Capture the cell that displays the provided text and extract its (x, y) central coordinate. 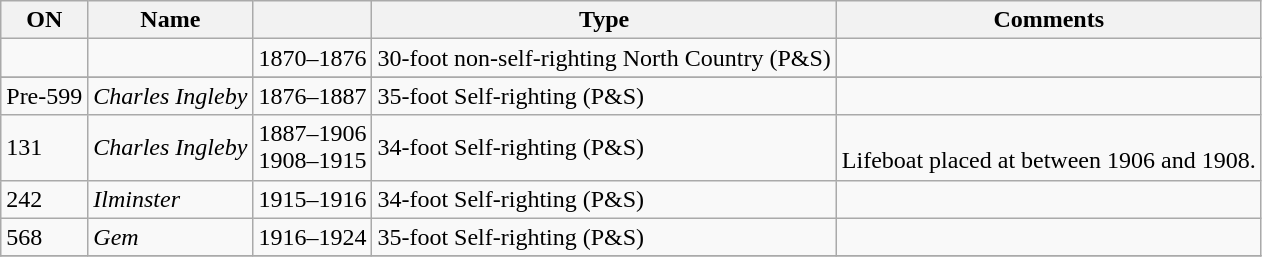
568 (44, 237)
Lifeboat placed at between 1906 and 1908. (1048, 148)
Type (604, 20)
Name (170, 20)
242 (44, 199)
Ilminster (170, 199)
1916–1924 (312, 237)
1915–1916 (312, 199)
131 (44, 148)
Gem (170, 237)
1876–1887 (312, 96)
1870–1876 (312, 58)
ON (44, 20)
1887–19061908–1915 (312, 148)
Comments (1048, 20)
30-foot non-self-righting North Country (P&S) (604, 58)
Pre-599 (44, 96)
